Scan for the cell matching the given text and deliver its [x, y] coordinate at center. 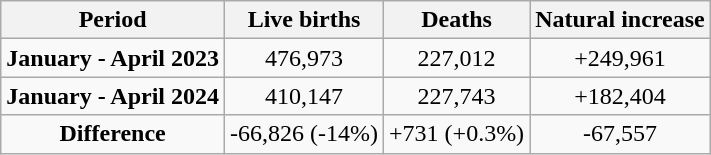
-66,826 (-14%) [304, 134]
227,012 [457, 58]
+731 (+0.3%) [457, 134]
+182,404 [620, 96]
January - April 2024 [113, 96]
Difference [113, 134]
Deaths [457, 20]
+249,961 [620, 58]
Period [113, 20]
-67,557 [620, 134]
January - April 2023 [113, 58]
476,973 [304, 58]
410,147 [304, 96]
Natural increase [620, 20]
Live births [304, 20]
227,743 [457, 96]
